For the text-containing cell, return its midpoint in (x, y) coordinate format. 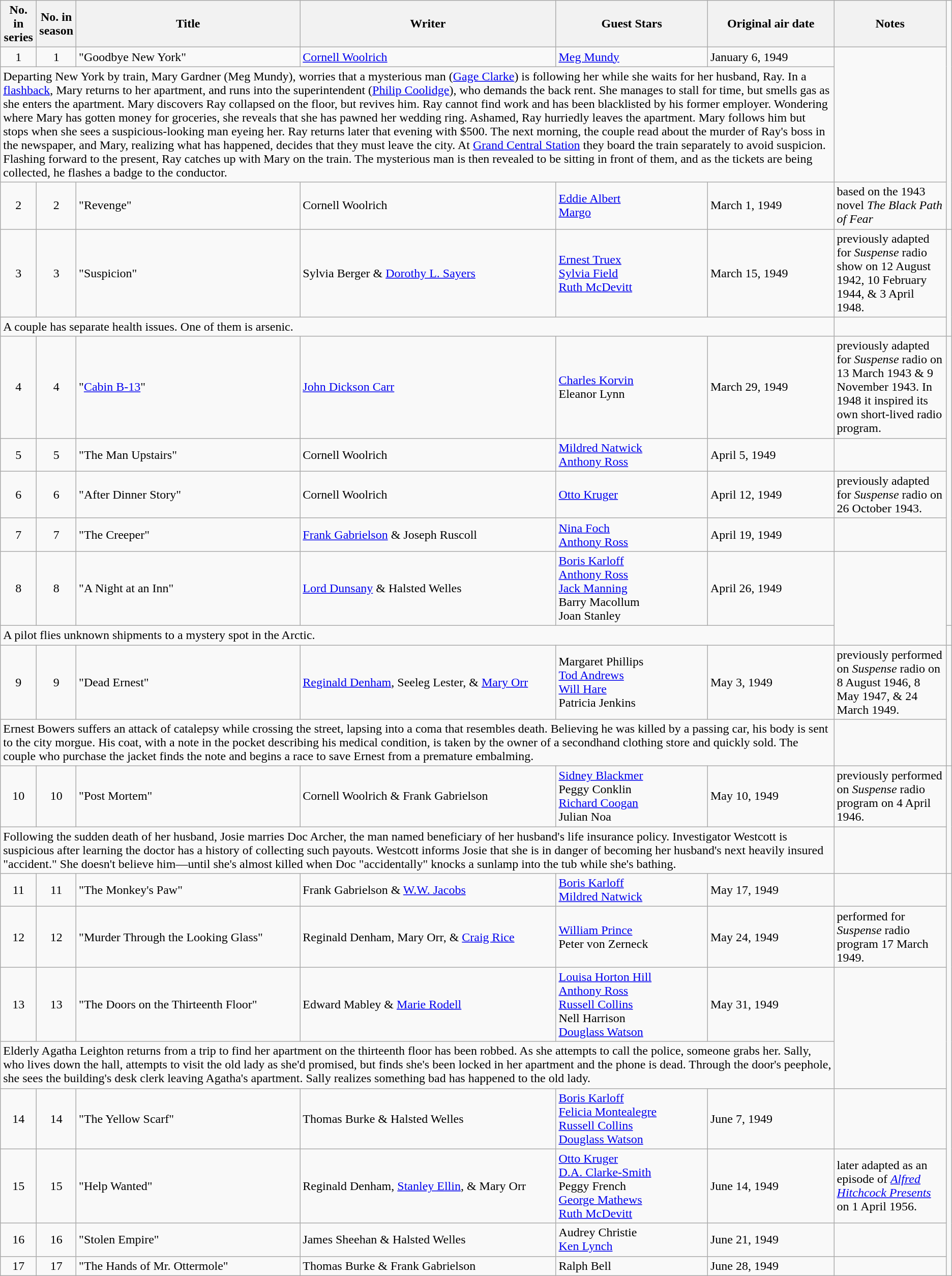
Charles Korvin Eleanor Lynn (632, 387)
performed for Suspense radio program 17 March 1949. (890, 937)
Sylvia Berger & Dorothy L. Sayers (428, 273)
No. inseries (18, 24)
May 24, 1949 (771, 937)
June 14, 1949 (771, 1186)
Nina Foch Anthony Ross (632, 534)
Thomas Burke & Frank Gabrielson (428, 1266)
previously adapted for Suspense radio show on 12 August 1942, 10 February 1944, & 3 April 1948. (890, 273)
"The Yellow Scarf" (188, 1118)
Boris Karloff Mildred Natwick (632, 890)
"Murder Through the Looking Glass" (188, 937)
Eddie Albert Margo (632, 206)
Meg Mundy (632, 57)
Lord Dunsany & Halsted Welles (428, 588)
January 6, 1949 (771, 57)
No. in season (56, 24)
John Dickson Carr (428, 387)
"After Dinner Story" (188, 495)
May 17, 1949 (771, 890)
June 7, 1949 (771, 1118)
Otto Kruger (632, 495)
based on the 1943 novel The Black Path of Fear (890, 206)
"Post Mortem" (188, 797)
William Prince Peter von Zerneck (632, 937)
Mildred Natwick Anthony Ross (632, 455)
Boris Karloff Anthony Ross Jack Manning Barry Macollum Joan Stanley (632, 588)
"The Doors on the Thirteenth Floor" (188, 1004)
Ernest Truex Sylvia Field Ruth McDevitt (632, 273)
Guest Stars (632, 24)
"A Night at an Inn" (188, 588)
James Sheehan & Halsted Welles (428, 1239)
March 29, 1949 (771, 387)
Otto Kruger D.A. Clarke-Smith Peggy French George Mathews Ruth McDevitt (632, 1186)
Reginald Denham, Seeleg Lester, & Mary Orr (428, 682)
Original air date (771, 24)
previously performed on Suspense radio on 8 August 1946, 8 May 1947, & 24 March 1949. (890, 682)
"Suspicion" (188, 273)
April 5, 1949 (771, 455)
Frank Gabrielson & Joseph Ruscoll (428, 534)
June 21, 1949 (771, 1239)
A pilot flies unknown shipments to a mystery spot in the Arctic. (417, 635)
A couple has separate health issues. One of them is arsenic. (417, 327)
previously performed on Suspense radio program on 4 April 1946. (890, 797)
Reginald Denham, Stanley Ellin, & Mary Orr (428, 1186)
Edward Mabley & Marie Rodell (428, 1004)
"Dead Ernest" (188, 682)
May 3, 1949 (771, 682)
Writer (428, 24)
April 26, 1949 (771, 588)
"The Man Upstairs" (188, 455)
March 1, 1949 (771, 206)
"The Monkey's Paw" (188, 890)
June 28, 1949 (771, 1266)
Cornell Woolrich & Frank Gabrielson (428, 797)
"Stolen Empire" (188, 1239)
later adapted as an episode of Alfred Hitchcock Presents on 1 April 1956. (890, 1186)
May 10, 1949 (771, 797)
Audrey Christie Ken Lynch (632, 1239)
May 31, 1949 (771, 1004)
Thomas Burke & Halsted Welles (428, 1118)
"Revenge" (188, 206)
Frank Gabrielson & W.W. Jacobs (428, 890)
"The Hands of Mr. Ottermole" (188, 1266)
March 15, 1949 (771, 273)
Ralph Bell (632, 1266)
"The Creeper" (188, 534)
previously adapted for Suspense radio on 13 March 1943 & 9 November 1943. In 1948 it inspired its own short-lived radio program. (890, 387)
previously adapted for Suspense radio on 26 October 1943. (890, 495)
Reginald Denham, Mary Orr, & Craig Rice (428, 937)
Louisa Horton Hill Anthony Ross Russell Collins Nell Harrison Douglass Watson (632, 1004)
April 19, 1949 (771, 534)
"Goodbye New York" (188, 57)
"Help Wanted" (188, 1186)
Notes (890, 24)
April 12, 1949 (771, 495)
Title (188, 24)
"Cabin B-13" (188, 387)
Margaret Phillips Tod Andrews Will Hare Patricia Jenkins (632, 682)
Boris Karloff Felicia Montealegre Russell Collins Douglass Watson (632, 1118)
Sidney Blackmer Peggy Conklin Richard Coogan Julian Noa (632, 797)
